Capture the cell that displays the provided text and extract its [x, y] central coordinate. 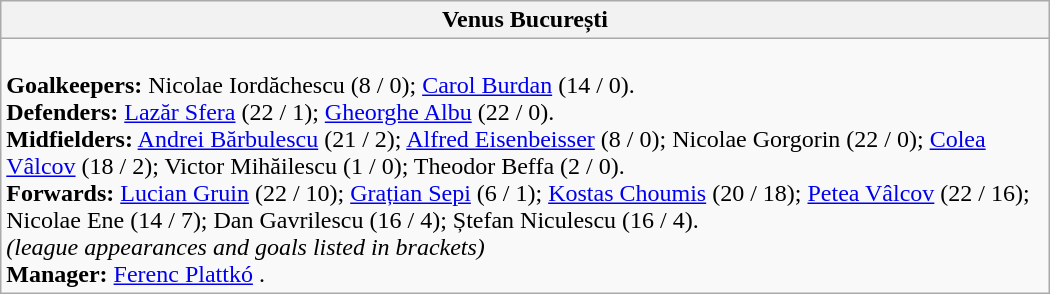
Venus București [525, 20]
